Detect which cell encompasses the target text, then output its [X, Y] center coordinate. 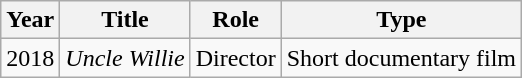
Short documentary film [401, 58]
Director [236, 58]
Type [401, 20]
2018 [30, 58]
Year [30, 20]
Title [125, 20]
Role [236, 20]
Uncle Willie [125, 58]
